Return (X, Y) of the center of cell containing provided text 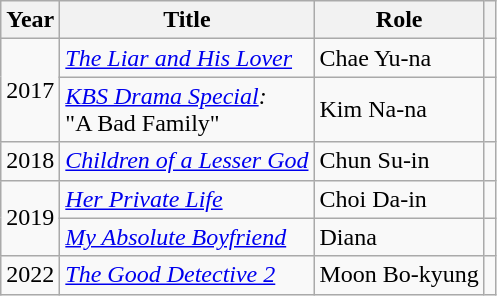
2017 (30, 90)
Diana (399, 237)
2022 (30, 275)
Title (187, 20)
Chun Su-in (399, 161)
Chae Yu-na (399, 58)
My Absolute Boyfriend (187, 237)
Year (30, 20)
Children of a Lesser God (187, 161)
The Good Detective 2 (187, 275)
Role (399, 20)
Moon Bo-kyung (399, 275)
Kim Na-na (399, 110)
2018 (30, 161)
Her Private Life (187, 199)
Choi Da-in (399, 199)
KBS Drama Special:"A Bad Family" (187, 110)
2019 (30, 218)
The Liar and His Lover (187, 58)
